Provide the (X, Y) coordinate of the cell's center where the given text is located.  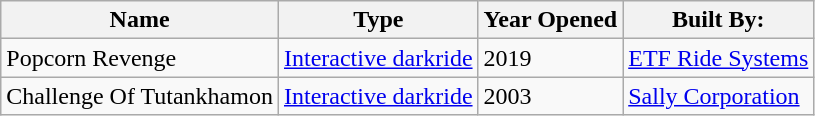
Popcorn Revenge (140, 58)
Challenge Of Tutankhamon (140, 96)
Type (378, 20)
Sally Corporation (718, 96)
2019 (550, 58)
Name (140, 20)
Built By: (718, 20)
ETF Ride Systems (718, 58)
Year Opened (550, 20)
2003 (550, 96)
